Return the (X, Y) coordinate for the center point of the cell that contains the specified text.  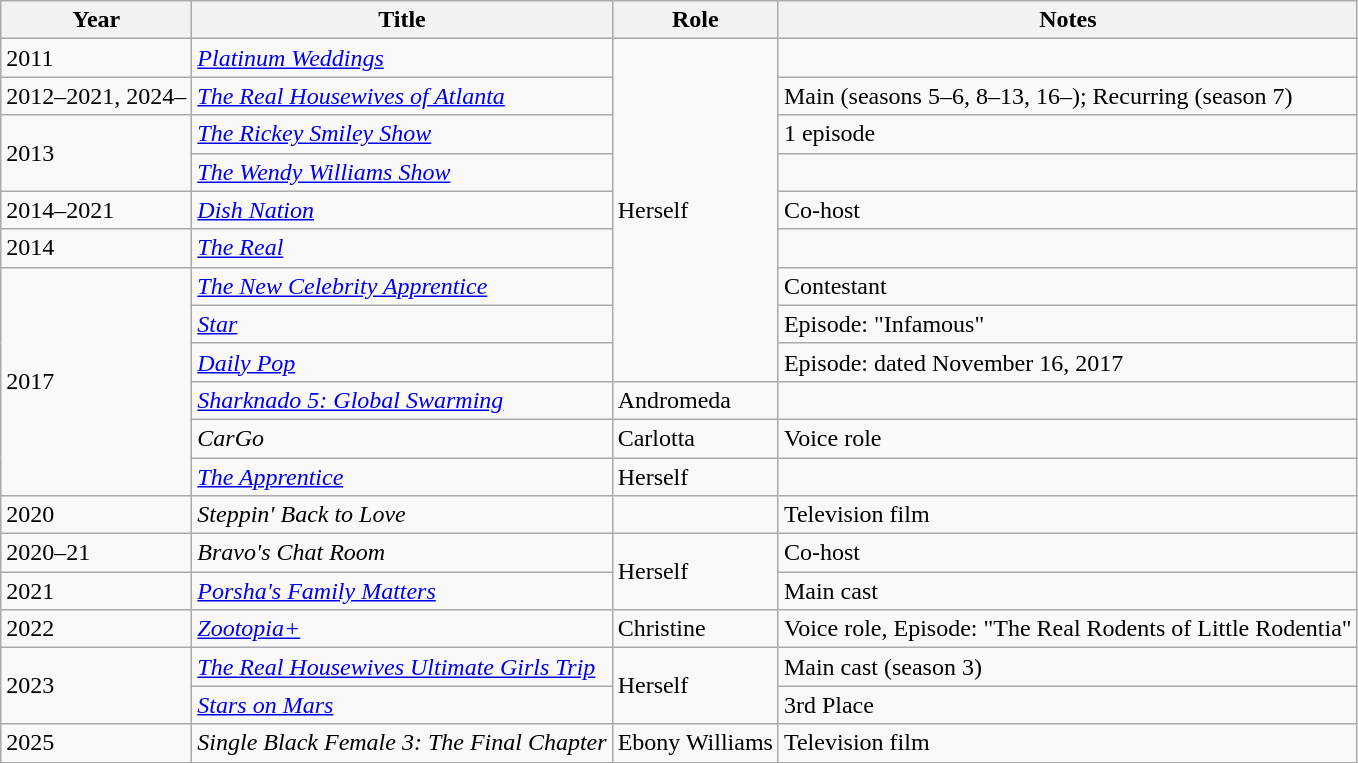
Daily Pop (402, 362)
Steppin' Back to Love (402, 515)
Stars on Mars (402, 705)
Episode: "Infamous" (1068, 324)
2017 (96, 381)
Zootopia+ (402, 629)
Andromeda (695, 400)
CarGo (402, 438)
1 episode (1068, 134)
2025 (96, 743)
Star (402, 324)
Platinum Weddings (402, 58)
Main cast (season 3) (1068, 667)
The Real Housewives Ultimate Girls Trip (402, 667)
Episode: dated November 16, 2017 (1068, 362)
Main cast (1068, 591)
The Real Housewives of Atlanta (402, 96)
2023 (96, 686)
The Rickey Smiley Show (402, 134)
Year (96, 20)
Bravo's Chat Room (402, 553)
2020–21 (96, 553)
Main (seasons 5–6, 8–13, 16–); Recurring (season 7) (1068, 96)
Sharknado 5: Global Swarming (402, 400)
The New Celebrity Apprentice (402, 286)
Contestant (1068, 286)
Notes (1068, 20)
2013 (96, 153)
2014–2021 (96, 210)
Porsha's Family Matters (402, 591)
Voice role, Episode: "The Real Rodents of Little Rodentia" (1068, 629)
3rd Place (1068, 705)
The Wendy Williams Show (402, 172)
2020 (96, 515)
Christine (695, 629)
Voice role (1068, 438)
The Real (402, 248)
2011 (96, 58)
2014 (96, 248)
Title (402, 20)
2022 (96, 629)
Carlotta (695, 438)
Dish Nation (402, 210)
Ebony Williams (695, 743)
The Apprentice (402, 477)
2012–2021, 2024– (96, 96)
2021 (96, 591)
Role (695, 20)
Single Black Female 3: The Final Chapter (402, 743)
